Search for the cell housing the specified text and yield its (x, y) center coordinate. 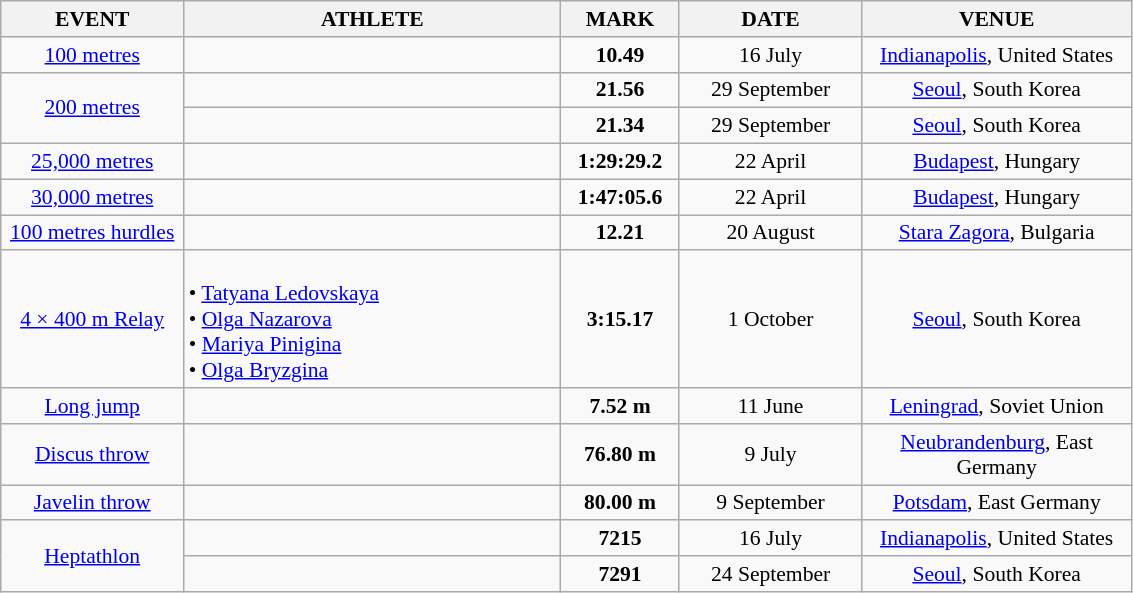
ATHLETE (372, 19)
12.21 (620, 233)
Long jump (92, 406)
Potsdam, East Germany (996, 503)
7.52 m (620, 406)
80.00 m (620, 503)
100 metres hurdles (92, 233)
3:15.17 (620, 320)
1:29:29.2 (620, 162)
1 October (770, 320)
Discus throw (92, 454)
Leningrad, Soviet Union (996, 406)
• Tatyana Ledovskaya• Olga Nazarova• Mariya Pinigina• Olga Bryzgina (372, 320)
EVENT (92, 19)
24 September (770, 574)
11 June (770, 406)
Neubrandenburg, East Germany (996, 454)
20 August (770, 233)
76.80 m (620, 454)
MARK (620, 19)
Javelin throw (92, 503)
DATE (770, 19)
7291 (620, 574)
4 × 400 m Relay (92, 320)
7215 (620, 539)
Stara Zagora, Bulgaria (996, 233)
Heptathlon (92, 556)
100 metres (92, 55)
10.49 (620, 55)
VENUE (996, 19)
21.56 (620, 90)
9 September (770, 503)
9 July (770, 454)
21.34 (620, 126)
200 metres (92, 108)
25,000 metres (92, 162)
30,000 metres (92, 197)
1:47:05.6 (620, 197)
